From the cell containing the given text, extract its center point as [x, y] coordinate. 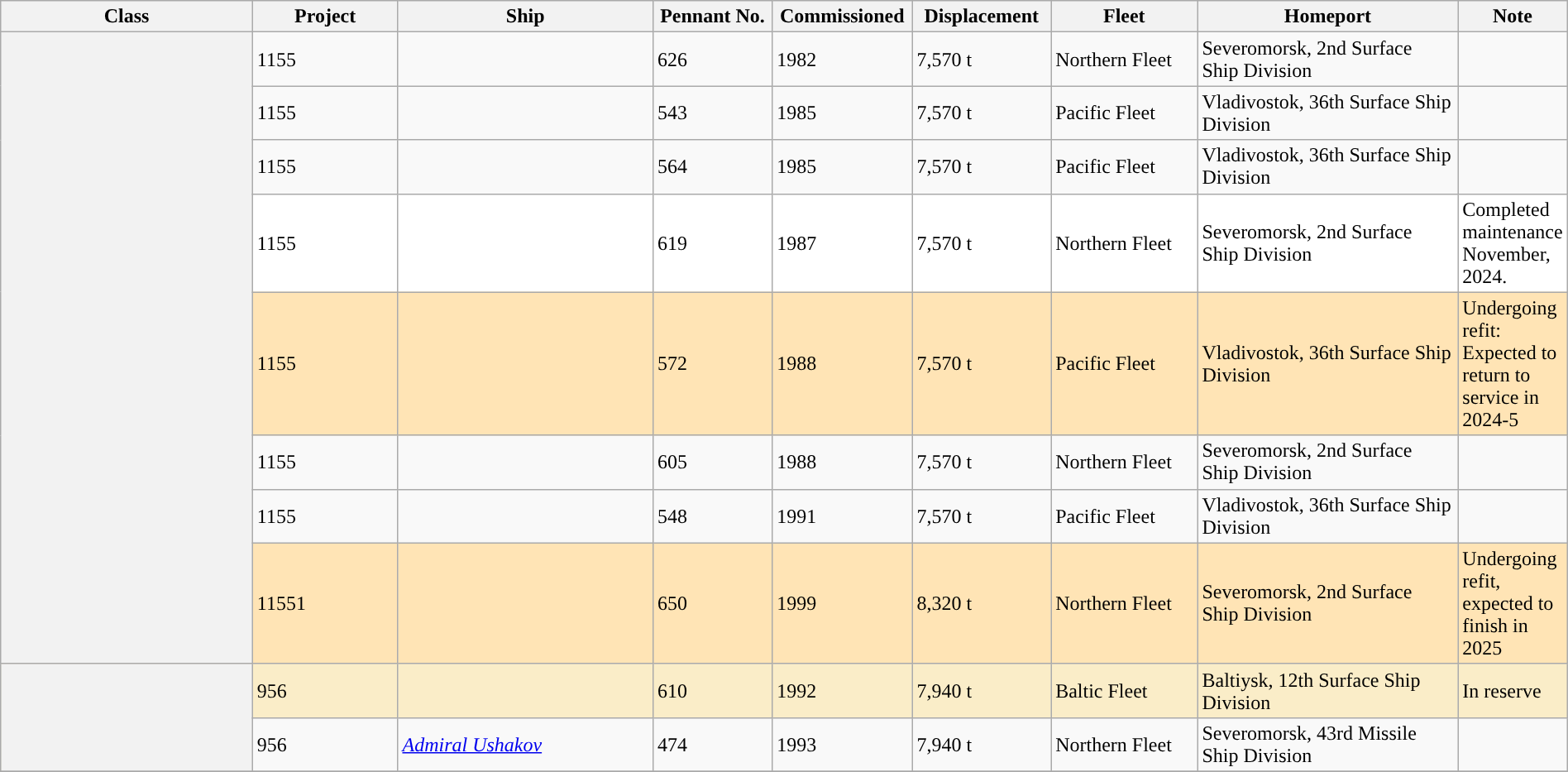
Project [325, 17]
619 [712, 243]
1991 [842, 516]
1999 [842, 603]
650 [712, 603]
Admiral Ushakov [525, 745]
Undergoing refit: Expected to return to service in 2024-5 [1513, 364]
572 [712, 364]
1987 [842, 243]
1982 [842, 60]
Baltic Fleet [1125, 690]
605 [712, 462]
Pennant No. [712, 17]
626 [712, 60]
548 [712, 516]
564 [712, 167]
Note [1513, 17]
543 [712, 113]
474 [712, 745]
Undergoing refit, expected to finish in 2025 [1513, 603]
11551 [325, 603]
Fleet [1125, 17]
Ship [525, 17]
1993 [842, 745]
8,320 t [982, 603]
Homeport [1328, 17]
Severomorsk, 43rd Missile Ship Division [1328, 745]
1992 [842, 690]
Displacement [982, 17]
610 [712, 690]
In reserve [1513, 690]
Commissioned [842, 17]
Class [127, 17]
Baltiysk, 12th Surface Ship Division [1328, 690]
Completed maintenance November, 2024. [1513, 243]
